Scan for the cell matching the given text and deliver its [x, y] coordinate at center. 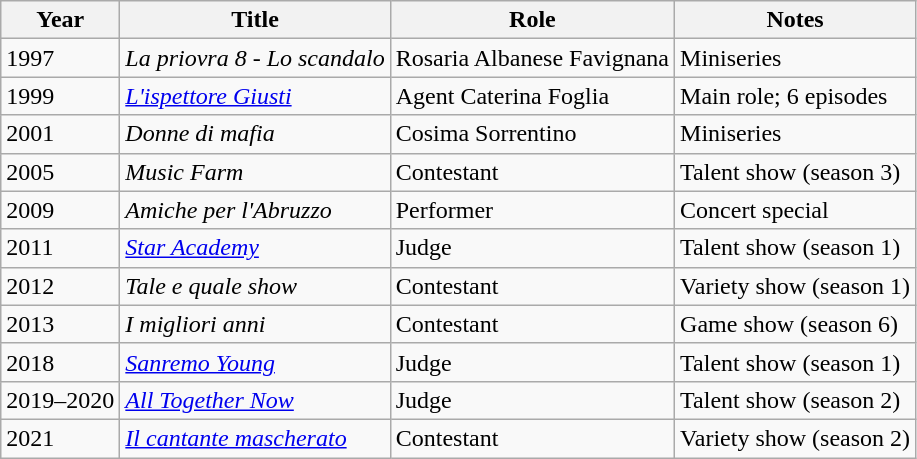
2021 [60, 438]
Concert special [796, 210]
2018 [60, 362]
2005 [60, 172]
2013 [60, 324]
2001 [60, 134]
2009 [60, 210]
Variety show (season 2) [796, 438]
1999 [60, 96]
Main role; 6 episodes [796, 96]
Cosima Sorrentino [532, 134]
Variety show (season 1) [796, 286]
Amiche per l'Abruzzo [255, 210]
2011 [60, 248]
Title [255, 20]
Sanremo Young [255, 362]
Star Academy [255, 248]
Game show (season 6) [796, 324]
Music Farm [255, 172]
La priovra 8 - Lo scandalo [255, 58]
Performer [532, 210]
I migliori anni [255, 324]
Tale e quale show [255, 286]
2012 [60, 286]
Donne di mafia [255, 134]
Role [532, 20]
Talent show (season 3) [796, 172]
Agent Caterina Foglia [532, 96]
Talent show (season 2) [796, 400]
All Together Now [255, 400]
Il cantante mascherato [255, 438]
1997 [60, 58]
2019–2020 [60, 400]
Year [60, 20]
Rosaria Albanese Favignana [532, 58]
Notes [796, 20]
L'ispettore Giusti [255, 96]
